Output the (x, y) coordinate of the center of the cell containing the given text.  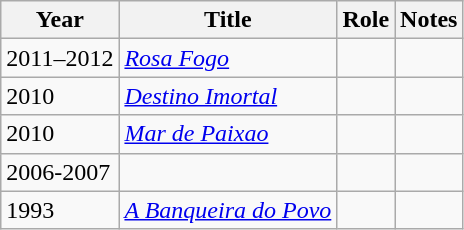
Notes (429, 20)
2011–2012 (60, 58)
Role (366, 20)
Rosa Fogo (228, 58)
Year (60, 20)
2006-2007 (60, 172)
Title (228, 20)
Mar de Paixao (228, 134)
Destino Imortal (228, 96)
A Banqueira do Povo (228, 210)
1993 (60, 210)
